Return [x, y] of the center of cell containing provided text 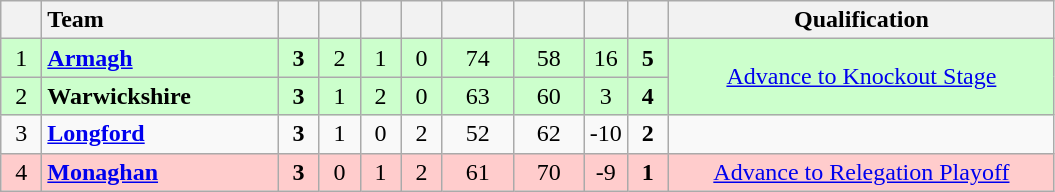
Advance to Knockout Stage [861, 77]
60 [548, 96]
5 [648, 58]
Qualification [861, 20]
70 [548, 172]
63 [478, 96]
52 [478, 134]
74 [478, 58]
58 [548, 58]
62 [548, 134]
16 [606, 58]
Warwickshire [160, 96]
Team [160, 20]
Longford [160, 134]
-9 [606, 172]
-10 [606, 134]
Monaghan [160, 172]
61 [478, 172]
Advance to Relegation Playoff [861, 172]
Armagh [160, 58]
